Find where the given text appears and provide that cell's center as [X, Y] coordinate. 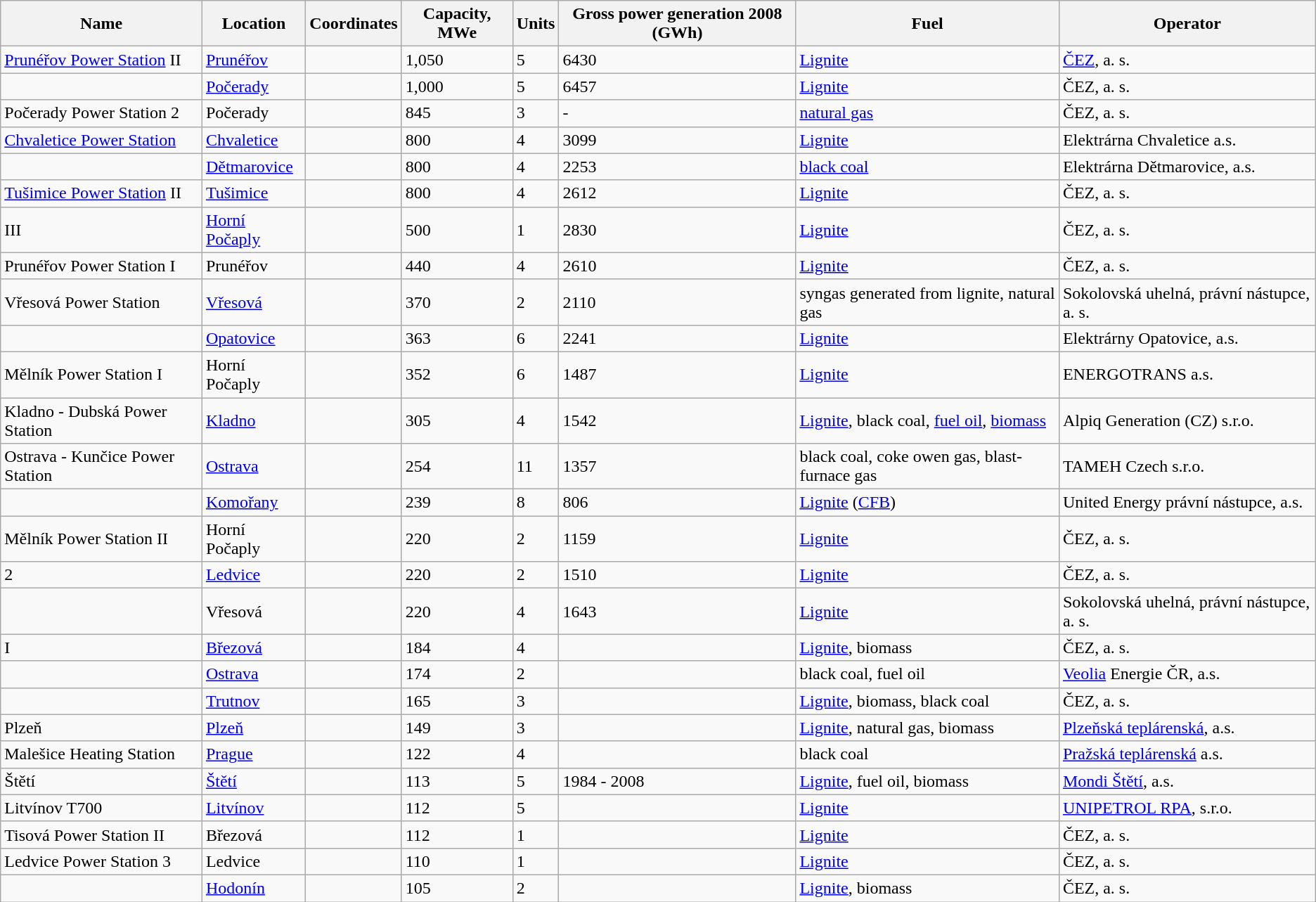
1487 [678, 374]
352 [457, 374]
1,000 [457, 86]
254 [457, 467]
Ledvice Power Station 3 [101, 861]
1984 - 2008 [678, 781]
305 [457, 420]
Kladno - Dubská Power Station [101, 420]
Litvínov [253, 808]
Mělník Power Station II [101, 539]
8 [536, 503]
2610 [678, 266]
1542 [678, 420]
165 [457, 701]
- [678, 113]
Coordinates [354, 24]
black coal, fuel oil [927, 674]
ENERGOTRANS a.s. [1187, 374]
Alpiq Generation (CZ) s.r.o. [1187, 420]
Tušimice Power Station II [101, 193]
Kladno [253, 420]
Operator [1187, 24]
Hodonín [253, 888]
Tisová Power Station II [101, 835]
2241 [678, 338]
Mondi Štětí, a.s. [1187, 781]
TAMEH Czech s.r.o. [1187, 467]
239 [457, 503]
1643 [678, 612]
I [101, 647]
Lignite, fuel oil, biomass [927, 781]
149 [457, 728]
black coal, coke owen gas, blast-furnace gas [927, 467]
natural gas [927, 113]
Lignite (CFB) [927, 503]
Elektrárny Opatovice, a.s. [1187, 338]
11 [536, 467]
Litvínov T700 [101, 808]
2253 [678, 167]
Ostrava - Kunčice Power Station [101, 467]
122 [457, 754]
113 [457, 781]
Malešice Heating Station [101, 754]
110 [457, 861]
3099 [678, 140]
6430 [678, 60]
1,050 [457, 60]
440 [457, 266]
Pražská teplárenská a.s. [1187, 754]
Tušimice [253, 193]
Vřesová Power Station [101, 302]
500 [457, 229]
UNIPETROL RPA, s.r.o. [1187, 808]
Chvaletice [253, 140]
Plzeňská teplárenská, a.s. [1187, 728]
370 [457, 302]
Opatovice [253, 338]
Elektrárna Chvaletice a.s. [1187, 140]
1357 [678, 467]
Lignite, natural gas, biomass [927, 728]
syngas generated from lignite, natural gas [927, 302]
Location [253, 24]
Dětmarovice [253, 167]
Capacity, MWe [457, 24]
363 [457, 338]
2830 [678, 229]
1510 [678, 575]
Lignite, biomass, black coal [927, 701]
Units [536, 24]
105 [457, 888]
Gross power generation 2008 (GWh) [678, 24]
1159 [678, 539]
Počerady Power Station 2 [101, 113]
Mělník Power Station I [101, 374]
174 [457, 674]
806 [678, 503]
Prague [253, 754]
Chvaletice Power Station [101, 140]
Trutnov [253, 701]
2110 [678, 302]
Elektrárna Dětmarovice, a.s. [1187, 167]
Komořany [253, 503]
845 [457, 113]
Name [101, 24]
Prunéřov Power Station II [101, 60]
Prunéřov Power Station I [101, 266]
Lignite, black coal, fuel oil, biomass [927, 420]
6457 [678, 86]
Veolia Energie ČR, a.s. [1187, 674]
III [101, 229]
184 [457, 647]
2612 [678, 193]
Fuel [927, 24]
United Energy právní nástupce, a.s. [1187, 503]
